Output the [X, Y] coordinate of the center of the cell containing the given text.  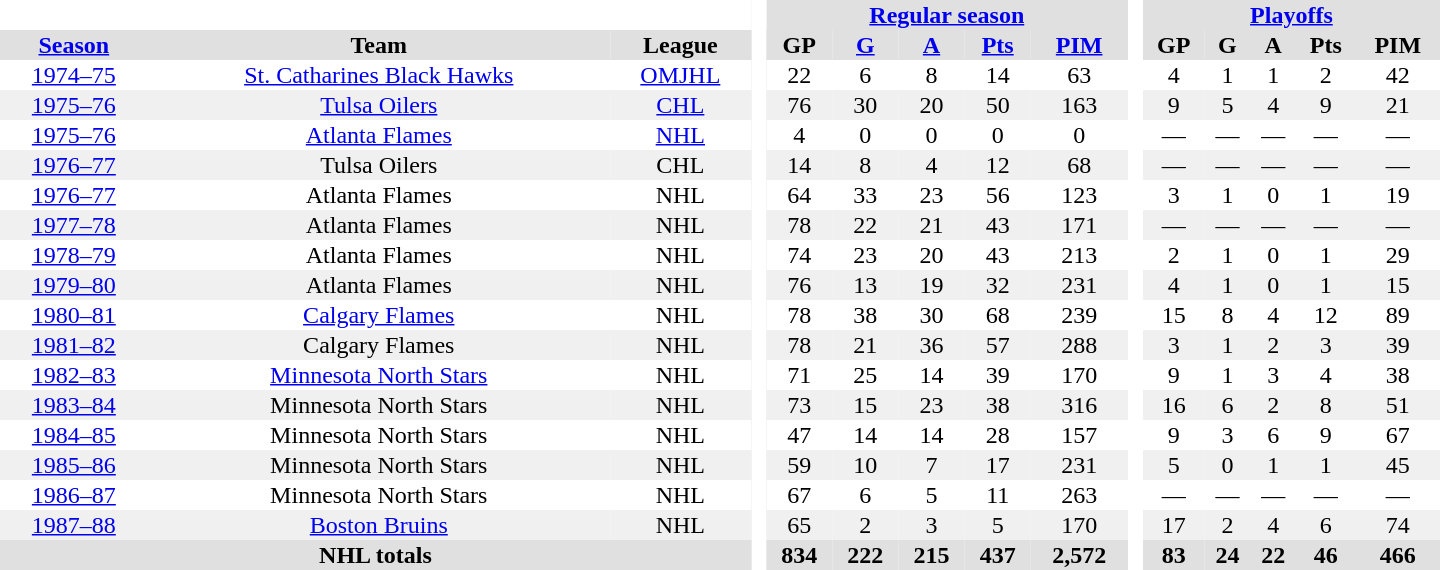
7 [931, 465]
47 [799, 435]
123 [1080, 195]
71 [799, 375]
11 [998, 495]
64 [799, 195]
215 [931, 555]
1977–78 [74, 225]
1980–81 [74, 315]
32 [998, 285]
222 [865, 555]
28 [998, 435]
288 [1080, 345]
834 [799, 555]
163 [1080, 105]
1983–84 [74, 405]
Team [379, 45]
1974–75 [74, 75]
65 [799, 525]
50 [998, 105]
OMJHL [680, 75]
Regular season [947, 15]
63 [1080, 75]
57 [998, 345]
Playoffs [1292, 15]
239 [1080, 315]
29 [1398, 255]
1985–86 [74, 465]
83 [1174, 555]
45 [1398, 465]
1986–87 [74, 495]
League [680, 45]
1981–82 [74, 345]
437 [998, 555]
16 [1174, 405]
466 [1398, 555]
2,572 [1080, 555]
1978–79 [74, 255]
1987–88 [74, 525]
157 [1080, 435]
25 [865, 375]
1982–83 [74, 375]
213 [1080, 255]
171 [1080, 225]
NHL totals [376, 555]
St. Catharines Black Hawks [379, 75]
24 [1227, 555]
13 [865, 285]
56 [998, 195]
42 [1398, 75]
316 [1080, 405]
59 [799, 465]
33 [865, 195]
1979–80 [74, 285]
73 [799, 405]
51 [1398, 405]
Season [74, 45]
89 [1398, 315]
Boston Bruins [379, 525]
46 [1326, 555]
263 [1080, 495]
1984–85 [74, 435]
10 [865, 465]
36 [931, 345]
